Determine the [X, Y] coordinate at the center of the cell enclosing the given text.  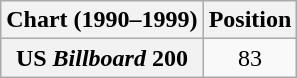
US Billboard 200 [102, 58]
83 [250, 58]
Position [250, 20]
Chart (1990–1999) [102, 20]
